Determine the [X, Y] coordinate at the center of the cell enclosing the given text.  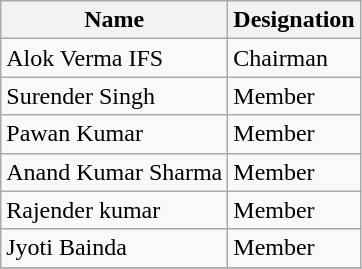
Designation [294, 20]
Name [114, 20]
Surender Singh [114, 96]
Jyoti Bainda [114, 248]
Anand Kumar Sharma [114, 172]
Rajender kumar [114, 210]
Alok Verma IFS [114, 58]
Chairman [294, 58]
Pawan Kumar [114, 134]
